Determine the (x, y) coordinate at the center of the cell enclosing the given text.  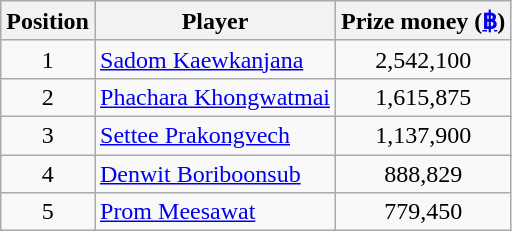
1,137,900 (422, 135)
5 (48, 212)
888,829 (422, 173)
Sadom Kaewkanjana (214, 59)
Settee Prakongvech (214, 135)
Player (214, 21)
3 (48, 135)
779,450 (422, 212)
1 (48, 59)
Prom Meesawat (214, 212)
2,542,100 (422, 59)
Phachara Khongwatmai (214, 97)
Position (48, 21)
4 (48, 173)
1,615,875 (422, 97)
Denwit Boriboonsub (214, 173)
Prize money (฿) (422, 21)
2 (48, 97)
